Extract the (x, y) coordinate from the center of the cell holding the provided text.  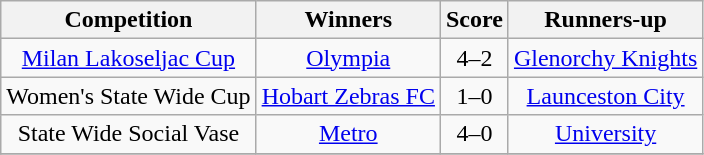
Runners-up (605, 20)
State Wide Social Vase (128, 134)
Glenorchy Knights (605, 58)
Score (474, 20)
Milan Lakoseljac Cup (128, 58)
University (605, 134)
Olympia (348, 58)
Launceston City (605, 96)
4–2 (474, 58)
Competition (128, 20)
Women's State Wide Cup (128, 96)
Hobart Zebras FC (348, 96)
4–0 (474, 134)
1–0 (474, 96)
Metro (348, 134)
Winners (348, 20)
